Extract the [X, Y] coordinate from the center of the cell holding the provided text.  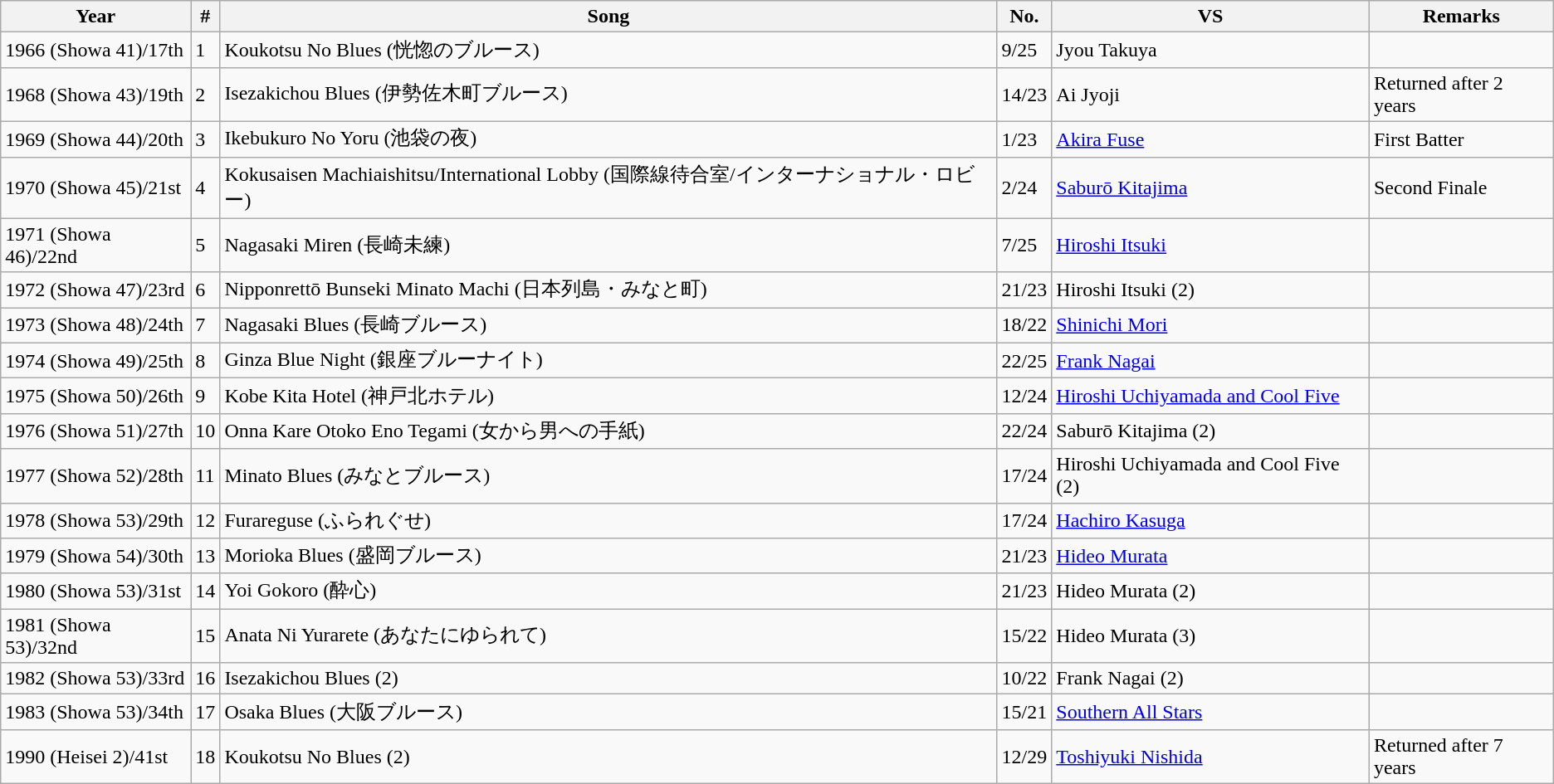
10 [206, 431]
16 [206, 679]
Hiroshi Itsuki [1210, 246]
1975 (Showa 50)/26th [96, 397]
22/25 [1024, 360]
3 [206, 139]
14 [206, 591]
VS [1210, 17]
Jyou Takuya [1210, 50]
1978 (Showa 53)/29th [96, 521]
1982 (Showa 53)/33rd [96, 679]
15/22 [1024, 635]
1973 (Showa 48)/24th [96, 325]
Koukotsu No Blues (2) [608, 757]
11 [206, 476]
9/25 [1024, 50]
1981 (Showa 53)/32nd [96, 635]
No. [1024, 17]
1968 (Showa 43)/19th [96, 95]
Ai Jyoji [1210, 95]
1980 (Showa 53)/31st [96, 591]
1969 (Showa 44)/20th [96, 139]
9 [206, 397]
Nagasaki Blues (長崎ブルース) [608, 325]
5 [206, 246]
1979 (Showa 54)/30th [96, 556]
Isezakichou Blues (伊勢佐木町ブルース) [608, 95]
Frank Nagai (2) [1210, 679]
Southern All Stars [1210, 712]
1971 (Showa 46)/22nd [96, 246]
Morioka Blues (盛岡ブルース) [608, 556]
Second Finale [1461, 187]
1972 (Showa 47)/23rd [96, 290]
Song [608, 17]
Returned after 2 years [1461, 95]
7 [206, 325]
Frank Nagai [1210, 360]
Saburō Kitajima (2) [1210, 431]
8 [206, 360]
Hachiro Kasuga [1210, 521]
Year [96, 17]
Minato Blues (みなとブルース) [608, 476]
Remarks [1461, 17]
Koukotsu No Blues (恍惚のブルース) [608, 50]
2/24 [1024, 187]
Toshiyuki Nishida [1210, 757]
15 [206, 635]
2 [206, 95]
Kobe Kita Hotel (神戸北ホテル) [608, 397]
12 [206, 521]
12/24 [1024, 397]
1974 (Showa 49)/25th [96, 360]
Osaka Blues (大阪ブルース) [608, 712]
Onna Kare Otoko Eno Tegami (女から男への手紙) [608, 431]
15/21 [1024, 712]
Hiroshi Itsuki (2) [1210, 290]
13 [206, 556]
10/22 [1024, 679]
18 [206, 757]
22/24 [1024, 431]
6 [206, 290]
Shinichi Mori [1210, 325]
Returned after 7 years [1461, 757]
Saburō Kitajima [1210, 187]
17 [206, 712]
Hideo Murata (3) [1210, 635]
Hideo Murata (2) [1210, 591]
# [206, 17]
Ikebukuro No Yoru (池袋の夜) [608, 139]
Nipponrettō Bunseki Minato Machi (日本列島・みなと町) [608, 290]
Anata Ni Yurarete (あなたにゆられて) [608, 635]
1/23 [1024, 139]
Yoi Gokoro (酔心) [608, 591]
Ginza Blue Night (銀座ブルーナイト) [608, 360]
Akira Fuse [1210, 139]
1 [206, 50]
1977 (Showa 52)/28th [96, 476]
4 [206, 187]
Nagasaki Miren (長崎未練) [608, 246]
12/29 [1024, 757]
7/25 [1024, 246]
Hideo Murata [1210, 556]
1966 (Showa 41)/17th [96, 50]
18/22 [1024, 325]
1976 (Showa 51)/27th [96, 431]
1983 (Showa 53)/34th [96, 712]
1970 (Showa 45)/21st [96, 187]
First Batter [1461, 139]
Isezakichou Blues (2) [608, 679]
Hiroshi Uchiyamada and Cool Five [1210, 397]
Hiroshi Uchiyamada and Cool Five (2) [1210, 476]
Furareguse (ふられぐせ) [608, 521]
14/23 [1024, 95]
1990 (Heisei 2)/41st [96, 757]
Kokusaisen Machiaishitsu/International Lobby (国際線待合室/インターナショナル・ロビー) [608, 187]
